Provide the (X, Y) coordinate of the cell's center where the given text is located.  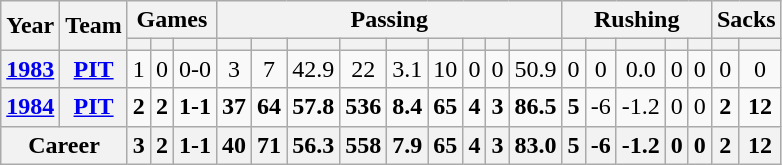
558 (364, 145)
Sacks (746, 20)
7.9 (408, 145)
Year (30, 26)
Rushing (636, 20)
10 (446, 69)
83.0 (536, 145)
64 (270, 107)
1983 (30, 69)
37 (234, 107)
1 (138, 69)
57.8 (314, 107)
40 (234, 145)
536 (364, 107)
86.5 (536, 107)
42.9 (314, 69)
0-0 (194, 69)
22 (364, 69)
8.4 (408, 107)
56.3 (314, 145)
Passing (390, 20)
Career (64, 145)
71 (270, 145)
50.9 (536, 69)
Team (94, 26)
Games (172, 20)
0.0 (640, 69)
3.1 (408, 69)
7 (270, 69)
1984 (30, 107)
